Pinpoint the cell where the given text exists, returning its (x, y) midpoint coordinate. 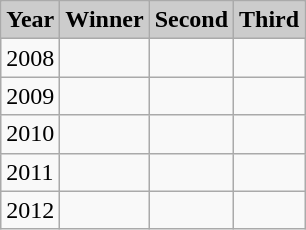
2011 (30, 172)
Year (30, 20)
Third (270, 20)
Winner (104, 20)
Second (191, 20)
2010 (30, 134)
2012 (30, 210)
2008 (30, 58)
2009 (30, 96)
